Find where the given text appears and provide that cell's center as (X, Y) coordinate. 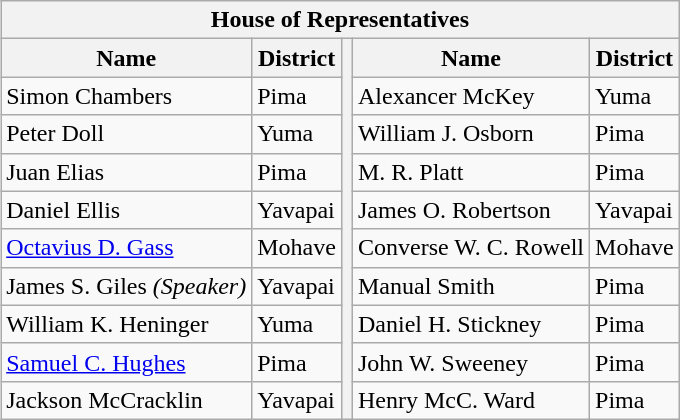
Daniel H. Stickney (470, 324)
Octavius D. Gass (126, 248)
Juan Elias (126, 172)
Peter Doll (126, 134)
Manual Smith (470, 286)
Samuel C. Hughes (126, 362)
Converse W. C. Rowell (470, 248)
James S. Giles (Speaker) (126, 286)
Alexancer McKey (470, 96)
William J. Osborn (470, 134)
House of Representatives (340, 20)
Simon Chambers (126, 96)
Daniel Ellis (126, 210)
James O. Robertson (470, 210)
William K. Heninger (126, 324)
M. R. Platt (470, 172)
Henry McC. Ward (470, 400)
John W. Sweeney (470, 362)
Jackson McCracklin (126, 400)
